Search for the cell housing the specified text and yield its [X, Y] center coordinate. 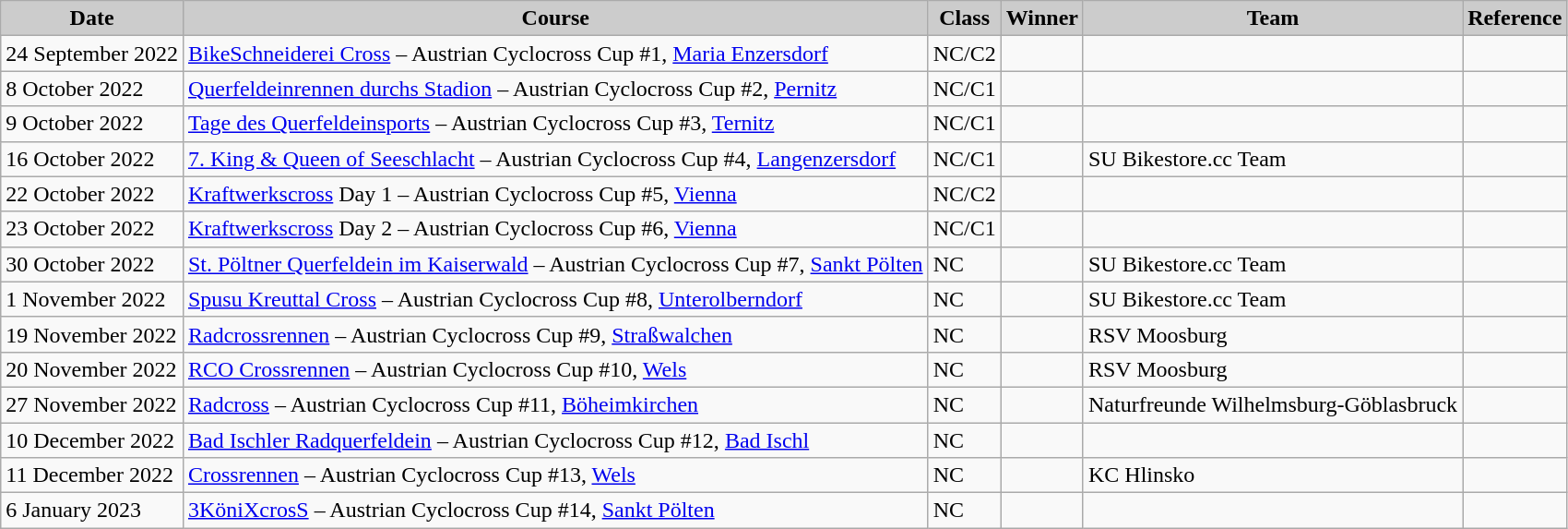
30 October 2022 [92, 264]
KC Hlinsko [1273, 475]
BikeSchneiderei Cross – Austrian Cyclocross Cup #1, Maria Enzersdorf [555, 54]
27 November 2022 [92, 404]
6 January 2023 [92, 511]
23 October 2022 [92, 229]
1 November 2022 [92, 299]
22 October 2022 [92, 194]
Spusu Kreuttal Cross – Austrian Cyclocross Cup #8, Unterolberndorf [555, 299]
Winner [1042, 18]
Kraftwerkscross Day 1 – Austrian Cyclocross Cup #5, Vienna [555, 194]
Reference [1515, 18]
Class [965, 18]
19 November 2022 [92, 334]
Radcross – Austrian Cyclocross Cup #11, Böheimkirchen [555, 404]
Crossrennen – Austrian Cyclocross Cup #13, Wels [555, 475]
Date [92, 18]
St. Pöltner Querfeldein im Kaiserwald – Austrian Cyclocross Cup #7, Sankt Pölten [555, 264]
Course [555, 18]
8 October 2022 [92, 89]
9 October 2022 [92, 124]
20 November 2022 [92, 369]
Tage des Querfeldeinsports – Austrian Cyclocross Cup #3, Ternitz [555, 124]
24 September 2022 [92, 54]
Team [1273, 18]
Querfeldeinrennen durchs Stadion – Austrian Cyclocross Cup #2, Pernitz [555, 89]
7. King & Queen of Seeschlacht – Austrian Cyclocross Cup #4, Langenzersdorf [555, 159]
10 December 2022 [92, 440]
Kraftwerkscross Day 2 – Austrian Cyclocross Cup #6, Vienna [555, 229]
RCO Crossrennen – Austrian Cyclocross Cup #10, Wels [555, 369]
3KöniXcrosS – Austrian Cyclocross Cup #14, Sankt Pölten [555, 511]
11 December 2022 [92, 475]
16 October 2022 [92, 159]
Naturfreunde Wilhelmsburg-Göblasbruck [1273, 404]
Bad Ischler Radquerfeldein – Austrian Cyclocross Cup #12, Bad Ischl [555, 440]
Radcrossrennen – Austrian Cyclocross Cup #9, Straßwalchen [555, 334]
